Capture the cell that displays the provided text and extract its [X, Y] central coordinate. 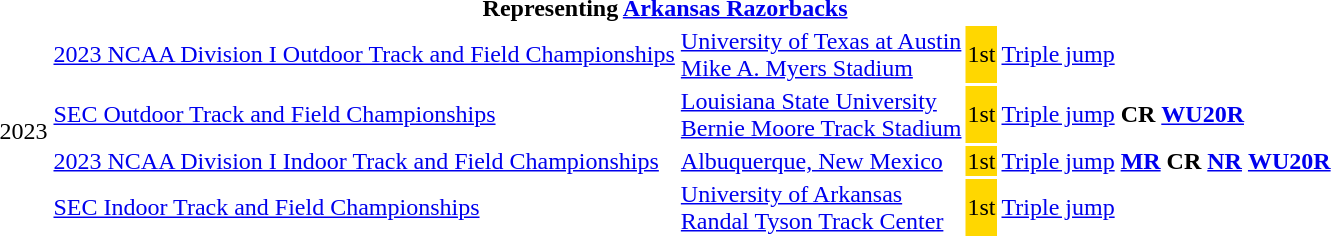
2023 NCAA Division I Outdoor Track and Field Championships [364, 54]
2023 NCAA Division I Indoor Track and Field Championships [364, 161]
SEC Outdoor Track and Field Championships [364, 114]
University of ArkansasRandal Tyson Track Center [821, 208]
Albuquerque, New Mexico [821, 161]
University of Texas at AustinMike A. Myers Stadium [821, 54]
SEC Indoor Track and Field Championships [364, 208]
Louisiana State UniversityBernie Moore Track Stadium [821, 114]
